Identify which cell holds the provided text, then report its (X, Y) central coordinate. 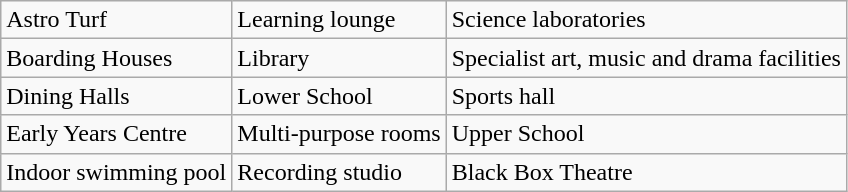
Astro Turf (116, 20)
Recording studio (339, 172)
Library (339, 58)
Multi-purpose rooms (339, 134)
Science laboratories (646, 20)
Dining Halls (116, 96)
Specialist art, music and drama facilities (646, 58)
Indoor swimming pool (116, 172)
Boarding Houses (116, 58)
Black Box Theatre (646, 172)
Early Years Centre (116, 134)
Upper School (646, 134)
Sports hall (646, 96)
Lower School (339, 96)
Learning lounge (339, 20)
